Provide the [X, Y] coordinate of the cell's center where the given text is located.  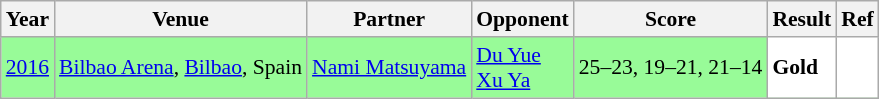
Score [671, 19]
Partner [389, 19]
Ref [857, 19]
Year [28, 19]
25–23, 19–21, 21–14 [671, 68]
2016 [28, 68]
Venue [180, 19]
Bilbao Arena, Bilbao, Spain [180, 68]
Du Yue Xu Ya [522, 68]
Opponent [522, 19]
Nami Matsuyama [389, 68]
Result [802, 19]
Gold [802, 68]
